Capture the cell that displays the provided text and extract its [x, y] central coordinate. 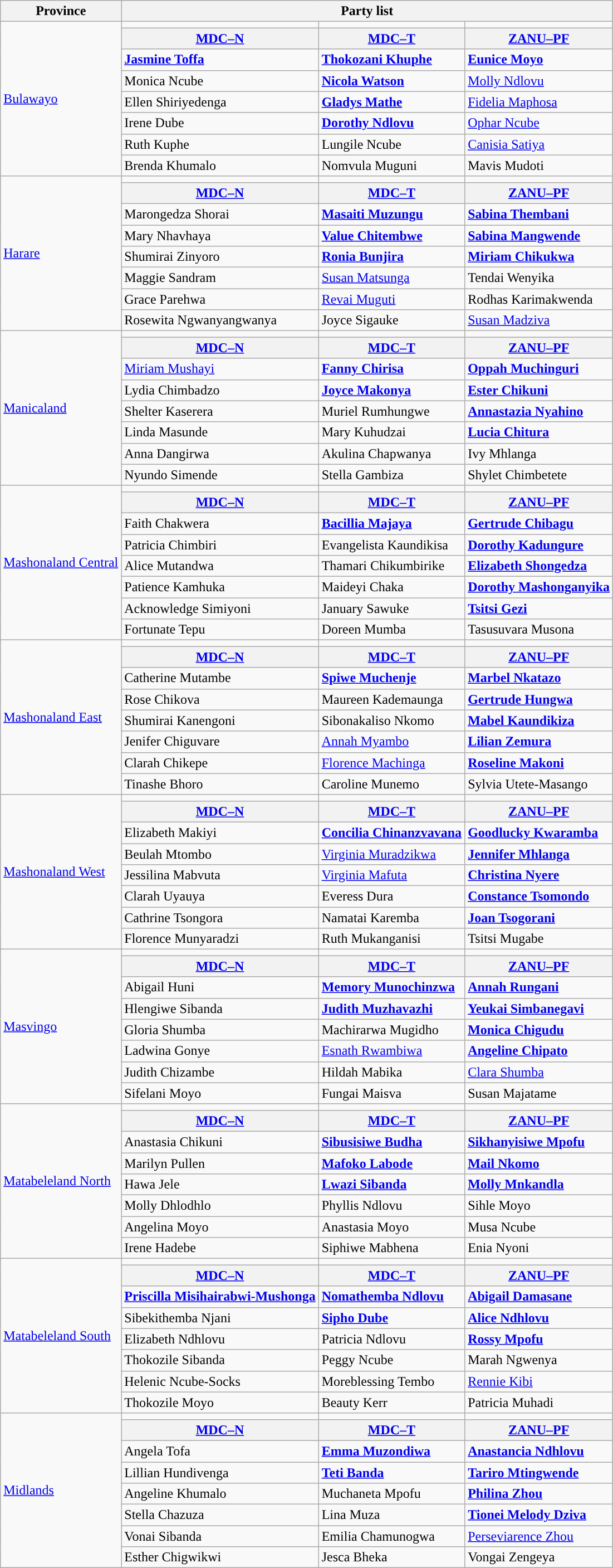
Maureen Kademaunga [391, 699]
Constance Tsomondo [539, 897]
Matabeleland North [61, 1181]
Sipho Dube [391, 1318]
Doreen Mumba [391, 630]
Annah Myambo [391, 742]
Maideyi Chaka [391, 587]
Midlands [61, 1491]
Vongai Zengeya [539, 1557]
Elizabeth Shongedza [539, 566]
Lilian Zemura [539, 742]
Nomathemba Ndlovu [391, 1297]
Patience Kamhuka [220, 587]
Patricia Ndlovu [391, 1339]
Gladys Mathe [391, 102]
Mabel Kaundikiza [539, 720]
Dorothy Ndlovu [391, 123]
Irene Dube [220, 123]
Faith Chakwera [220, 523]
Virginia Muradzikwa [391, 854]
Gertrude Chibagu [539, 523]
Revai Muguti [391, 299]
Dorothy Mashonganyika [539, 587]
Catherine Mutambe [220, 678]
Thokozile Moyo [220, 1403]
Sikhanyisiwe Mpofu [539, 1142]
Thokozani Khuphe [391, 60]
Emilia Chamunogwa [391, 1536]
Beauty Kerr [391, 1403]
Bacillia Majaya [391, 523]
Eunice Moyo [539, 60]
Ruth Mukanganisi [391, 939]
Clara Shumba [539, 1072]
Jasmine Toffa [220, 60]
Tinashe Bhoro [220, 784]
Rossy Mpofu [539, 1339]
Party list [367, 11]
Caroline Munemo [391, 784]
Joyce Sigauke [391, 320]
Helenic Ncube-Socks [220, 1381]
Hildah Mabika [391, 1072]
Sibekithemba Njani [220, 1318]
Anna Dangirwa [220, 454]
January Sawuke [391, 608]
Siphiwe Mabhena [391, 1248]
Harare [61, 254]
Mail Nkomo [539, 1163]
Virginia Mafuta [391, 875]
Ruth Kuphe [220, 144]
Nicola Watson [391, 81]
Value Chitembwe [391, 236]
Patricia Chimbiri [220, 544]
Phyllis Ndlovu [391, 1206]
Angeline Khumalo [220, 1494]
Spiwe Muchenje [391, 678]
Fidelia Maphosa [539, 102]
Lucia Chitura [539, 432]
Mafoko Labode [391, 1163]
Anastancia Ndhlovu [539, 1451]
Machirarwa Mugidho [391, 1030]
Angela Tofa [220, 1451]
Evangelista Kaundikisa [391, 544]
Sabina Mangwende [539, 236]
Lwazi Sibanda [391, 1185]
Anastasia Chikuni [220, 1142]
Lillian Hundivenga [220, 1473]
Tsitsi Gezi [539, 608]
Concilia Chinanzvavana [391, 832]
Rose Chikova [220, 699]
Nomvula Muguni [391, 165]
Tionei Melody Dziva [539, 1515]
Peggy Ncube [391, 1360]
Jesca Bheka [391, 1557]
Hawa Jele [220, 1185]
Lungile Ncube [391, 144]
Shumirai Zinyoro [220, 257]
Sibusisiwe Budha [391, 1142]
Fungai Maisva [391, 1093]
Ronia Bunjira [391, 257]
Akulina Chapwanya [391, 454]
Ester Chikuni [539, 390]
Alice Mutandwa [220, 566]
Ivy Mhlanga [539, 454]
Marongedza Shorai [220, 214]
Enia Nyoni [539, 1248]
Everess Dura [391, 897]
Tasusuvara Musona [539, 630]
Memory Munochinzwa [391, 987]
Vonai Sibanda [220, 1536]
Sibonakaliso Nkomo [391, 720]
Stella Chazuza [220, 1515]
Tsitsi Mugabe [539, 939]
Angeline Chipato [539, 1051]
Mashonaland West [61, 872]
Marah Ngwenya [539, 1360]
Marbel Nkatazo [539, 678]
Anastasia Moyo [391, 1227]
Clarah Uyauya [220, 897]
Brenda Khumalo [220, 165]
Namatai Karemba [391, 918]
Nyundo Simende [220, 475]
Oppah Muchinguri [539, 369]
Moreblessing Tembo [391, 1381]
Emma Muzondiwa [391, 1451]
Jessilina Mabvuta [220, 875]
Elizabeth Makiyi [220, 832]
Fanny Chirisa [391, 369]
Jennifer Mhlanga [539, 854]
Sylvia Utete-Masango [539, 784]
Acknowledge Simiyoni [220, 608]
Stella Gambiza [391, 475]
Molly Dhlodhlo [220, 1206]
Musa Ncube [539, 1227]
Mary Kuhudzai [391, 432]
Annah Rungani [539, 987]
Joan Tsogorani [539, 918]
Philina Zhou [539, 1494]
Elizabeth Ndhlovu [220, 1339]
Susan Majatame [539, 1093]
Roseline Makoni [539, 763]
Christina Nyere [539, 875]
Bulawayo [61, 99]
Beulah Mtombo [220, 854]
Marilyn Pullen [220, 1163]
Susan Matsunga [391, 278]
Perseviarence Zhou [539, 1536]
Masvingo [61, 1027]
Alice Ndhlovu [539, 1318]
Florence Machinga [391, 763]
Teti Banda [391, 1473]
Angelina Moyo [220, 1227]
Muchaneta Mpofu [391, 1494]
Jenifer Chiguvare [220, 742]
Masaiti Muzungu [391, 214]
Shelter Kaserera [220, 411]
Thamari Chikumbirike [391, 566]
Dorothy Kadungure [539, 544]
Susan Madziva [539, 320]
Judith Muzhavazhi [391, 1009]
Thokozile Sibanda [220, 1360]
Sifelani Moyo [220, 1093]
Joyce Makonya [391, 390]
Molly Mnkandla [539, 1185]
Ellen Shiriyedenga [220, 102]
Monica Ncube [220, 81]
Esther Chigwikwi [220, 1557]
Tariro Mtingwende [539, 1473]
Canisia Satiya [539, 144]
Annastazia Nyahino [539, 411]
Florence Munyaradzi [220, 939]
Cathrine Tsongora [220, 918]
Muriel Rumhungwe [391, 411]
Patricia Muhadi [539, 1403]
Esnath Rwambiwa [391, 1051]
Manicaland [61, 408]
Irene Hadebe [220, 1248]
Shylet Chimbetete [539, 475]
Abigail Damasane [539, 1297]
Goodlucky Kwaramba [539, 832]
Rodhas Karimakwenda [539, 299]
Rosewita Ngwanyangwanya [220, 320]
Clarah Chikepe [220, 763]
Mary Nhavhaya [220, 236]
Matabeleland South [61, 1336]
Yeukai Simbanegavi [539, 1009]
Grace Parehwa [220, 299]
Monica Chigudu [539, 1030]
Mavis Mudoti [539, 165]
Ophar Ncube [539, 123]
Gertrude Hungwa [539, 699]
Maggie Sandram [220, 278]
Province [61, 11]
Shumirai Kanengoni [220, 720]
Priscilla Misihairabwi-Mushonga [220, 1297]
Abigail Huni [220, 987]
Sabina Thembani [539, 214]
Molly Ndlovu [539, 81]
Mashonaland East [61, 718]
Lina Muza [391, 1515]
Rennie Kibi [539, 1381]
Hlengiwe Sibanda [220, 1009]
Linda Masunde [220, 432]
Miriam Mushayi [220, 369]
Fortunate Tepu [220, 630]
Gloria Shumba [220, 1030]
Mashonaland Central [61, 563]
Miriam Chikukwa [539, 257]
Lydia Chimbadzo [220, 390]
Ladwina Gonye [220, 1051]
Sihle Moyo [539, 1206]
Tendai Wenyika [539, 278]
Judith Chizambe [220, 1072]
